Extract the (x, y) coordinate from the center of the cell holding the provided text.  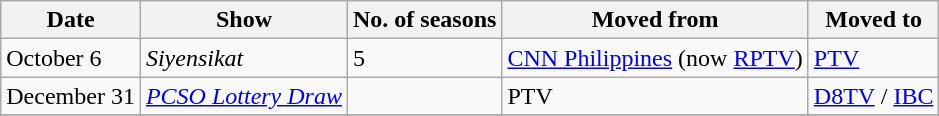
D8TV / IBC (874, 96)
Show (244, 20)
Moved to (874, 20)
October 6 (71, 58)
5 (424, 58)
CNN Philippines (now RPTV) (655, 58)
No. of seasons (424, 20)
PCSO Lottery Draw (244, 96)
Siyensikat (244, 58)
December 31 (71, 96)
Date (71, 20)
Moved from (655, 20)
